Find where the given text appears and provide that cell's center as [X, Y] coordinate. 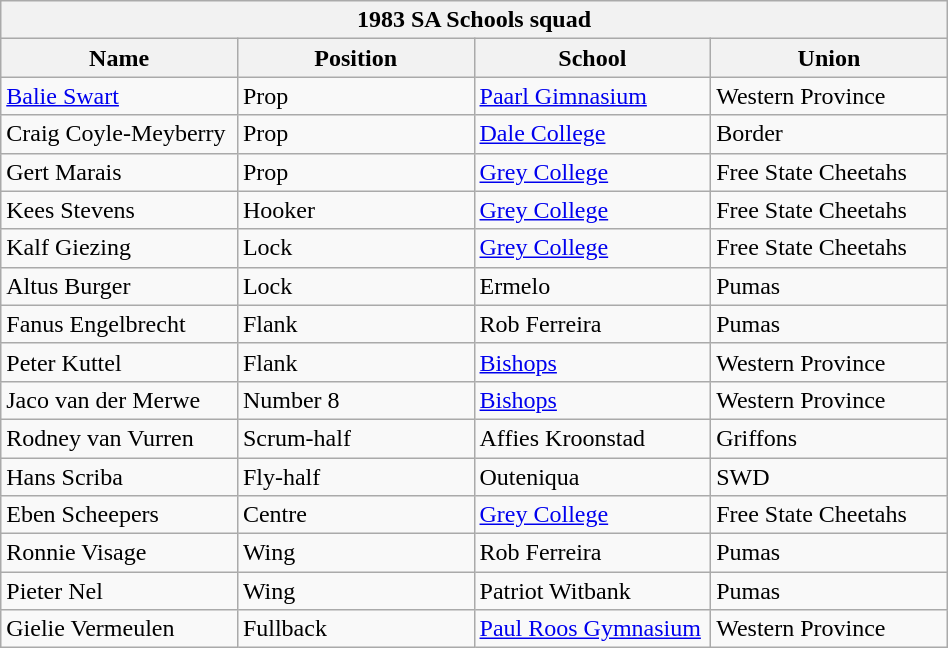
Griffons [830, 438]
Gielie Vermeulen [120, 629]
Scrum-half [356, 438]
Fullback [356, 629]
Rodney van Vurren [120, 438]
Hooker [356, 210]
Patriot Witbank [592, 591]
Fanus Engelbrecht [120, 324]
Pieter Nel [120, 591]
Kalf Giezing [120, 248]
Ermelo [592, 286]
Balie Swart [120, 96]
Gert Marais [120, 172]
Border [830, 134]
Hans Scriba [120, 477]
Altus Burger [120, 286]
Number 8 [356, 400]
Paul Roos Gymnasium [592, 629]
Position [356, 58]
Union [830, 58]
1983 SA Schools squad [474, 20]
Ronnie Visage [120, 553]
Name [120, 58]
Eben Scheepers [120, 515]
Outeniqua [592, 477]
Fly-half [356, 477]
Kees Stevens [120, 210]
Centre [356, 515]
SWD [830, 477]
Jaco van der Merwe [120, 400]
Craig Coyle-Meyberry [120, 134]
School [592, 58]
Paarl Gimnasium [592, 96]
Affies Kroonstad [592, 438]
Dale College [592, 134]
Peter Kuttel [120, 362]
